Detect which cell encompasses the target text, then output its [X, Y] center coordinate. 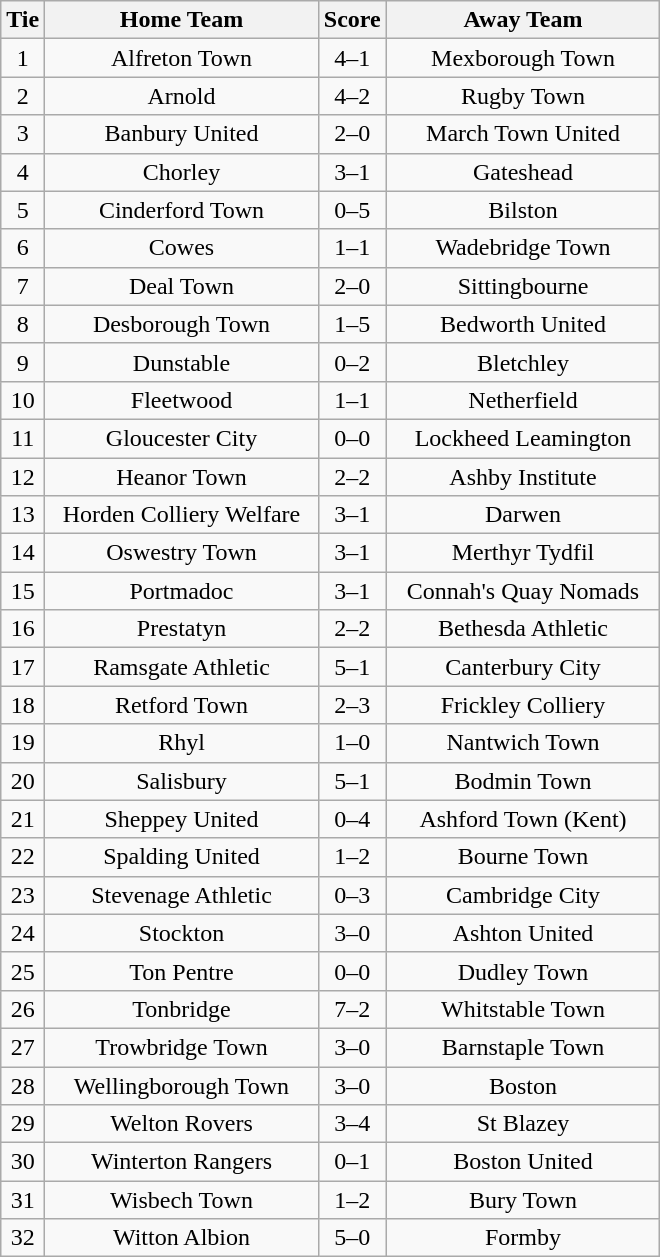
Nantwich Town [523, 743]
Ashford Town (Kent) [523, 819]
Deal Town [182, 286]
20 [23, 781]
Oswestry Town [182, 553]
Whitstable Town [523, 1009]
30 [23, 1162]
Desborough Town [182, 324]
3–4 [352, 1124]
5 [23, 210]
Portmadoc [182, 591]
25 [23, 971]
Frickley Colliery [523, 705]
Cowes [182, 248]
Formby [523, 1238]
Stockton [182, 933]
Wellingborough Town [182, 1085]
Bodmin Town [523, 781]
Score [352, 20]
Darwen [523, 515]
28 [23, 1085]
Barnstaple Town [523, 1047]
Trowbridge Town [182, 1047]
Merthyr Tydfil [523, 553]
Dudley Town [523, 971]
14 [23, 553]
Ashby Institute [523, 477]
Wadebridge Town [523, 248]
Boston United [523, 1162]
Boston [523, 1085]
Winterton Rangers [182, 1162]
1 [23, 58]
26 [23, 1009]
13 [23, 515]
Rhyl [182, 743]
Dunstable [182, 362]
Canterbury City [523, 667]
Cambridge City [523, 895]
17 [23, 667]
12 [23, 477]
2 [23, 96]
Fleetwood [182, 400]
Connah's Quay Nomads [523, 591]
Ton Pentre [182, 971]
Tonbridge [182, 1009]
Witton Albion [182, 1238]
22 [23, 857]
Bletchley [523, 362]
3 [23, 134]
6 [23, 248]
Cinderford Town [182, 210]
Ashton United [523, 933]
0–3 [352, 895]
32 [23, 1238]
Netherfield [523, 400]
1–5 [352, 324]
Away Team [523, 20]
Alfreton Town [182, 58]
Rugby Town [523, 96]
9 [23, 362]
Bury Town [523, 1200]
Chorley [182, 172]
Spalding United [182, 857]
Prestatyn [182, 629]
24 [23, 933]
0–5 [352, 210]
16 [23, 629]
31 [23, 1200]
Welton Rovers [182, 1124]
Salisbury [182, 781]
Mexborough Town [523, 58]
0–1 [352, 1162]
Retford Town [182, 705]
March Town United [523, 134]
7–2 [352, 1009]
Bilston [523, 210]
Home Team [182, 20]
29 [23, 1124]
4–1 [352, 58]
Ramsgate Athletic [182, 667]
27 [23, 1047]
Tie [23, 20]
15 [23, 591]
Gloucester City [182, 438]
19 [23, 743]
21 [23, 819]
Bourne Town [523, 857]
18 [23, 705]
Sittingbourne [523, 286]
Bethesda Athletic [523, 629]
Horden Colliery Welfare [182, 515]
Arnold [182, 96]
0–4 [352, 819]
7 [23, 286]
Wisbech Town [182, 1200]
Lockheed Leamington [523, 438]
Heanor Town [182, 477]
Stevenage Athletic [182, 895]
10 [23, 400]
2–3 [352, 705]
St Blazey [523, 1124]
5–0 [352, 1238]
4 [23, 172]
Gateshead [523, 172]
Sheppey United [182, 819]
8 [23, 324]
4–2 [352, 96]
Banbury United [182, 134]
11 [23, 438]
0–2 [352, 362]
Bedworth United [523, 324]
1–0 [352, 743]
23 [23, 895]
